Search for the cell housing the specified text and yield its (x, y) center coordinate. 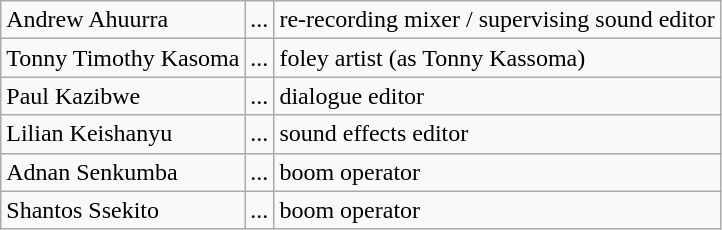
Lilian Keishanyu (123, 134)
dialogue editor (497, 96)
Shantos Ssekito (123, 210)
Tonny Timothy Kasoma (123, 58)
re-recording mixer / supervising sound editor (497, 20)
Adnan Senkumba (123, 172)
foley artist (as Tonny Kassoma) (497, 58)
sound effects editor (497, 134)
Andrew Ahuurra (123, 20)
Paul Kazibwe (123, 96)
